Output the (x, y) coordinate of the center of the cell containing the given text.  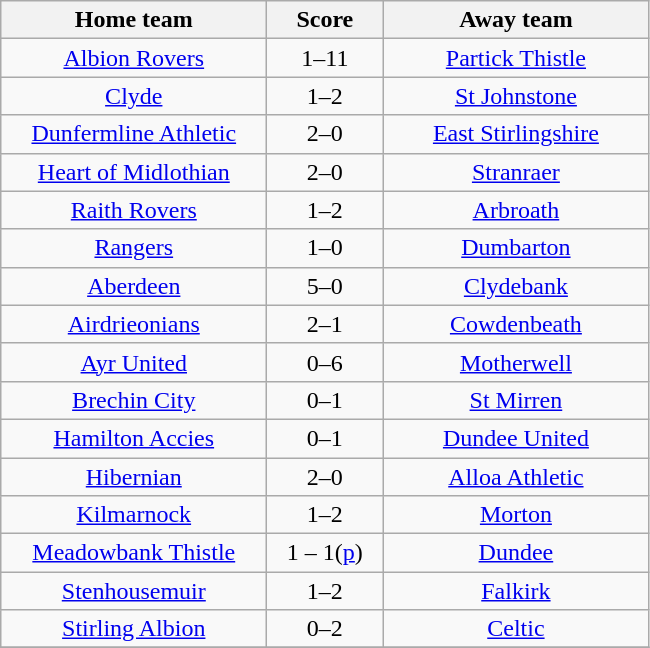
Stenhousemuir (134, 591)
2–1 (325, 324)
Heart of Midlothian (134, 172)
Aberdeen (134, 286)
Meadowbank Thistle (134, 553)
Brechin City (134, 400)
Raith Rovers (134, 210)
1–11 (325, 58)
5–0 (325, 286)
St Johnstone (516, 96)
Ayr United (134, 362)
Kilmarnock (134, 515)
Alloa Athletic (516, 477)
Celtic (516, 629)
East Stirlingshire (516, 134)
Clyde (134, 96)
Dunfermline Athletic (134, 134)
Rangers (134, 248)
1 – 1(p) (325, 553)
Home team (134, 20)
Arbroath (516, 210)
Hibernian (134, 477)
Falkirk (516, 591)
0–6 (325, 362)
Morton (516, 515)
0–2 (325, 629)
Motherwell (516, 362)
Hamilton Accies (134, 438)
Score (325, 20)
St Mirren (516, 400)
Dumbarton (516, 248)
Away team (516, 20)
Stirling Albion (134, 629)
Partick Thistle (516, 58)
Airdrieonians (134, 324)
Dundee United (516, 438)
Albion Rovers (134, 58)
Stranraer (516, 172)
1–0 (325, 248)
Cowdenbeath (516, 324)
Clydebank (516, 286)
Dundee (516, 553)
